Extract the (x, y) coordinate from the center of the cell holding the provided text.  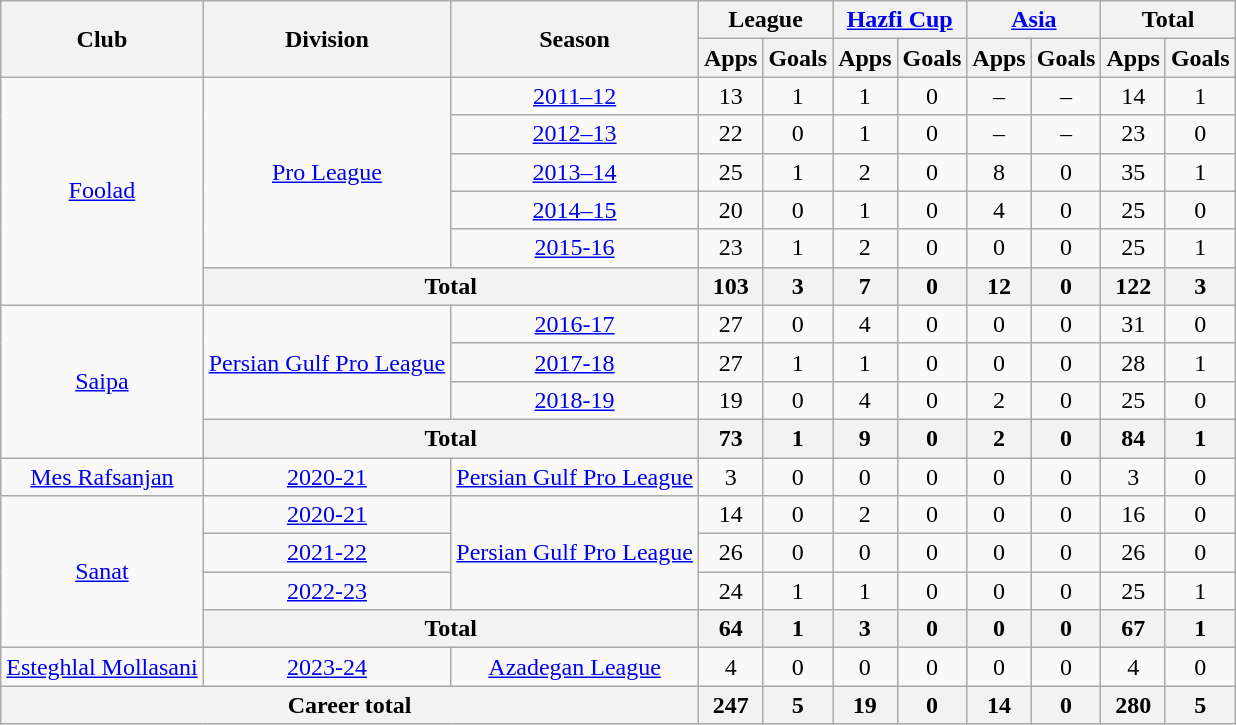
Azadegan League (575, 667)
Asia (1034, 20)
Pro League (327, 172)
8 (999, 172)
20 (730, 210)
League (765, 20)
Division (327, 39)
31 (1133, 324)
2018-19 (575, 400)
Saipa (102, 381)
73 (730, 438)
Hazfi Cup (900, 20)
280 (1133, 705)
Sanat (102, 572)
16 (1133, 515)
2011–12 (575, 96)
Mes Rafsanjan (102, 477)
2015-16 (575, 248)
247 (730, 705)
64 (730, 629)
24 (730, 591)
2017-18 (575, 362)
2016-17 (575, 324)
22 (730, 134)
122 (1133, 286)
9 (865, 438)
84 (1133, 438)
12 (999, 286)
Esteghlal Mollasani (102, 667)
7 (865, 286)
67 (1133, 629)
2014–15 (575, 210)
Club (102, 39)
2021-22 (327, 553)
Foolad (102, 191)
Career total (350, 705)
13 (730, 96)
103 (730, 286)
2023-24 (327, 667)
2012–13 (575, 134)
28 (1133, 362)
2013–14 (575, 172)
2022-23 (327, 591)
Season (575, 39)
35 (1133, 172)
